Find where the given text appears and provide that cell's center as [x, y] coordinate. 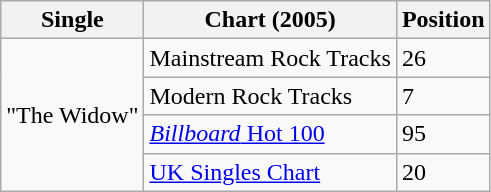
Chart (2005) [270, 20]
Modern Rock Tracks [270, 96]
Billboard Hot 100 [270, 134]
Position [443, 20]
Mainstream Rock Tracks [270, 58]
UK Singles Chart [270, 172]
"The Widow" [72, 115]
Single [72, 20]
95 [443, 134]
26 [443, 58]
7 [443, 96]
20 [443, 172]
